Return (X, Y) of the center of cell containing provided text 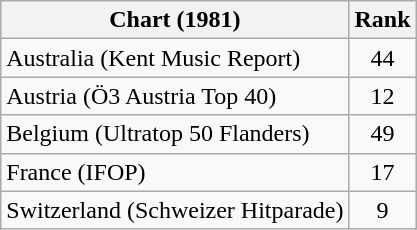
Austria (Ö3 Austria Top 40) (175, 96)
Belgium (Ultratop 50 Flanders) (175, 134)
Switzerland (Schweizer Hitparade) (175, 210)
17 (382, 172)
44 (382, 58)
Chart (1981) (175, 20)
9 (382, 210)
Australia (Kent Music Report) (175, 58)
Rank (382, 20)
12 (382, 96)
France (IFOP) (175, 172)
49 (382, 134)
